Pinpoint the cell where the given text exists, returning its (X, Y) midpoint coordinate. 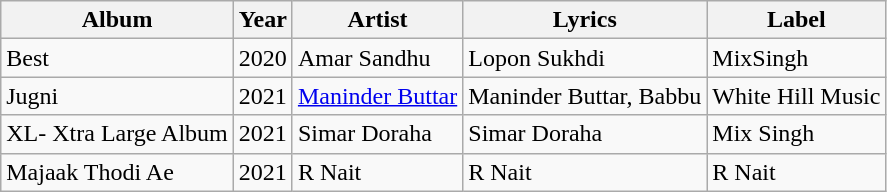
Maninder Buttar, Babbu (585, 96)
MixSingh (796, 58)
Majaak Thodi Ae (118, 172)
Year (262, 20)
Label (796, 20)
Artist (377, 20)
Jugni (118, 96)
White Hill Music (796, 96)
Best (118, 58)
XL- Xtra Large Album (118, 134)
Album (118, 20)
Lyrics (585, 20)
Maninder Buttar (377, 96)
Amar Sandhu (377, 58)
Mix Singh (796, 134)
Lopon Sukhdi (585, 58)
2020 (262, 58)
